Return the [X, Y] coordinate for the center point of the cell that contains the specified text.  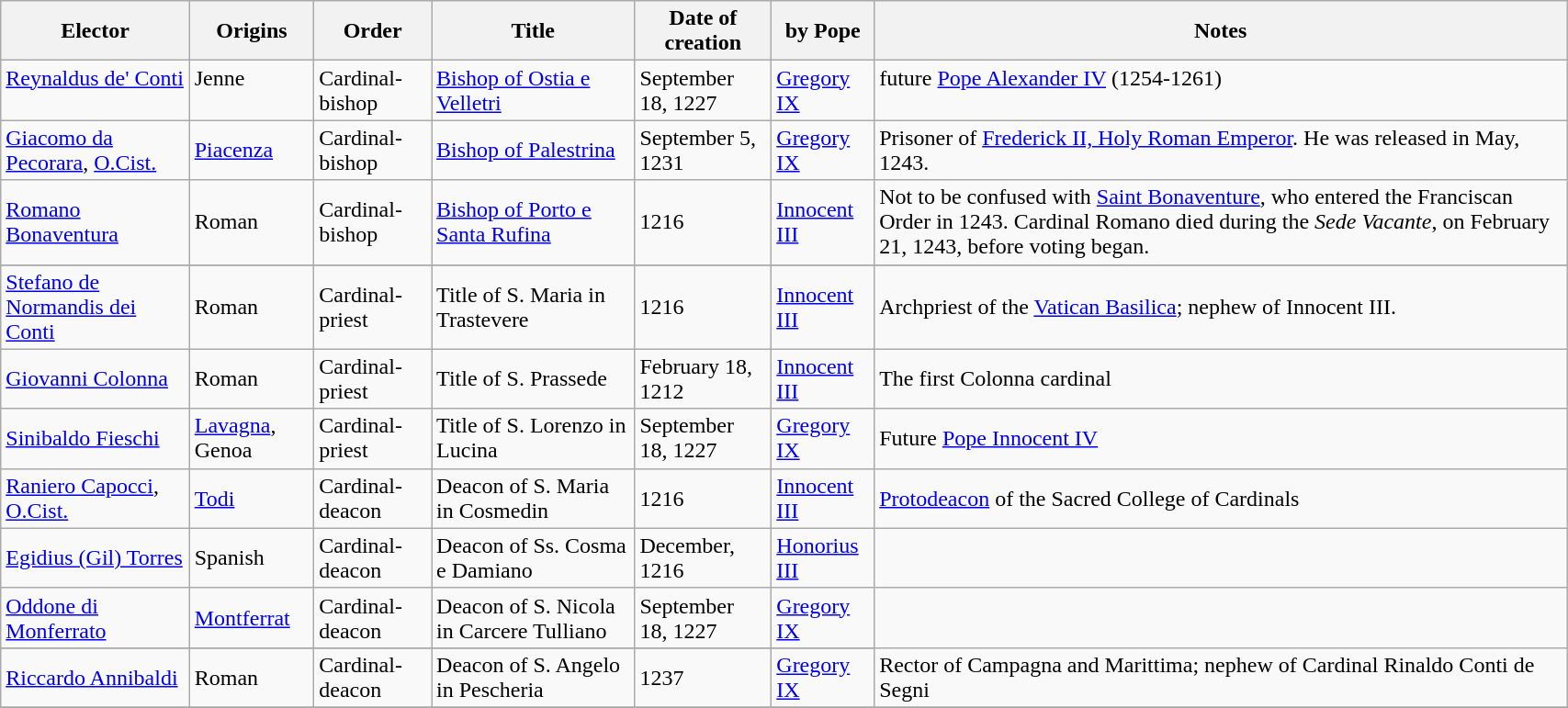
Piacenza [252, 151]
Title [533, 31]
future Pope Alexander IV (1254-1261) [1221, 90]
Todi [252, 498]
September 5, 1231 [704, 151]
Origins [252, 31]
Oddone di Monferrato [96, 617]
Deacon of Ss. Cosma e Damiano [533, 558]
February 18, 1212 [704, 378]
1237 [704, 678]
Order [373, 31]
Bishop of Palestrina [533, 151]
Lavagna, Genoa [252, 439]
Elector [96, 31]
Sinibaldo Fieschi [96, 439]
Deacon of S. Maria in Cosmedin [533, 498]
Deacon of S. Angelo in Pescheria [533, 678]
Future Pope Innocent IV [1221, 439]
by Pope [823, 31]
Title of S. Lorenzo in Lucina [533, 439]
Title of S. Maria in Trastevere [533, 307]
Honorius III [823, 558]
Giovanni Colonna [96, 378]
Spanish [252, 558]
Romano Bonaventura [96, 222]
Reynaldus de' Conti [96, 90]
Date of creation [704, 31]
Title of S. Prassede [533, 378]
Bishop of Ostia e Velletri [533, 90]
Protodeacon of the Sacred College of Cardinals [1221, 498]
Riccardo Annibaldi [96, 678]
Raniero Capocci, O.Cist. [96, 498]
December, 1216 [704, 558]
Prisoner of Frederick II, Holy Roman Emperor. He was released in May, 1243. [1221, 151]
The first Colonna cardinal [1221, 378]
Jenne [252, 90]
Archpriest of the Vatican Basilica; nephew of Innocent III. [1221, 307]
Giacomo da Pecorara, O.Cist. [96, 151]
Bishop of Porto e Santa Rufina [533, 222]
Stefano de Normandis dei Conti [96, 307]
Deacon of S. Nicola in Carcere Tulliano [533, 617]
Egidius (Gil) Torres [96, 558]
Montferrat [252, 617]
Notes [1221, 31]
Rector of Campagna and Marittima; nephew of Cardinal Rinaldo Conti de Segni [1221, 678]
